Return the [X, Y] coordinate for the center point of the cell that contains the specified text.  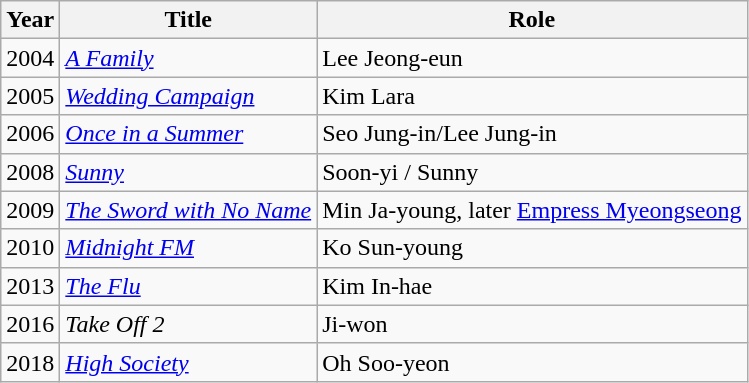
Min Ja-young, later Empress Myeongseong [532, 210]
A Family [188, 58]
Take Off 2 [188, 324]
Wedding Campaign [188, 96]
Ji-won [532, 324]
Sunny [188, 172]
2006 [30, 134]
2010 [30, 248]
2005 [30, 96]
Title [188, 20]
2009 [30, 210]
High Society [188, 362]
2016 [30, 324]
Year [30, 20]
Kim In-hae [532, 286]
Role [532, 20]
2018 [30, 362]
The Flu [188, 286]
2004 [30, 58]
Kim Lara [532, 96]
Once in a Summer [188, 134]
Soon-yi / Sunny [532, 172]
Ko Sun-young [532, 248]
2013 [30, 286]
2008 [30, 172]
Seo Jung-in/Lee Jung-in [532, 134]
Oh Soo-yeon [532, 362]
The Sword with No Name [188, 210]
Lee Jeong-eun [532, 58]
Midnight FM [188, 248]
